Search for the cell housing the specified text and yield its [x, y] center coordinate. 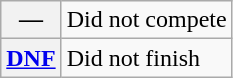
— [31, 20]
Did not compete [146, 20]
DNF [31, 58]
Did not finish [146, 58]
